Pinpoint the cell where the given text exists, returning its [X, Y] midpoint coordinate. 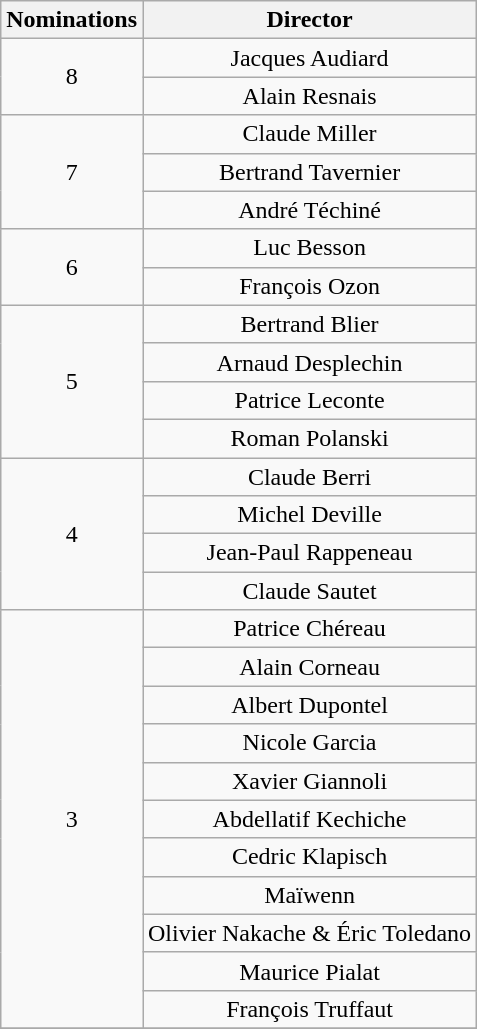
Alain Corneau [309, 667]
Patrice Leconte [309, 400]
François Truffaut [309, 1009]
Claude Miller [309, 134]
Director [309, 20]
7 [72, 172]
Nicole Garcia [309, 743]
8 [72, 77]
Cedric Klapisch [309, 857]
Maïwenn [309, 895]
Albert Dupontel [309, 705]
Bertrand Blier [309, 324]
Alain Resnais [309, 96]
Patrice Chéreau [309, 629]
Luc Besson [309, 248]
Jacques Audiard [309, 58]
Michel Deville [309, 515]
Olivier Nakache & Éric Toledano [309, 933]
André Téchiné [309, 210]
Arnaud Desplechin [309, 362]
Roman Polanski [309, 438]
Jean-Paul Rappeneau [309, 553]
4 [72, 534]
Bertrand Tavernier [309, 172]
Claude Sautet [309, 591]
3 [72, 820]
Claude Berri [309, 477]
5 [72, 381]
Xavier Giannoli [309, 781]
François Ozon [309, 286]
Nominations [72, 20]
Abdellatif Kechiche [309, 819]
6 [72, 267]
Maurice Pialat [309, 971]
